Locate the cell with the specified text and output its (x, y) center coordinate. 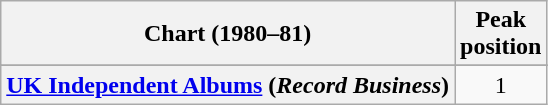
UK Independent Albums (Record Business) (228, 85)
Chart (1980–81) (228, 34)
Peakposition (501, 34)
1 (501, 85)
